Provide the (X, Y) coordinate of the cell's center where the given text is located.  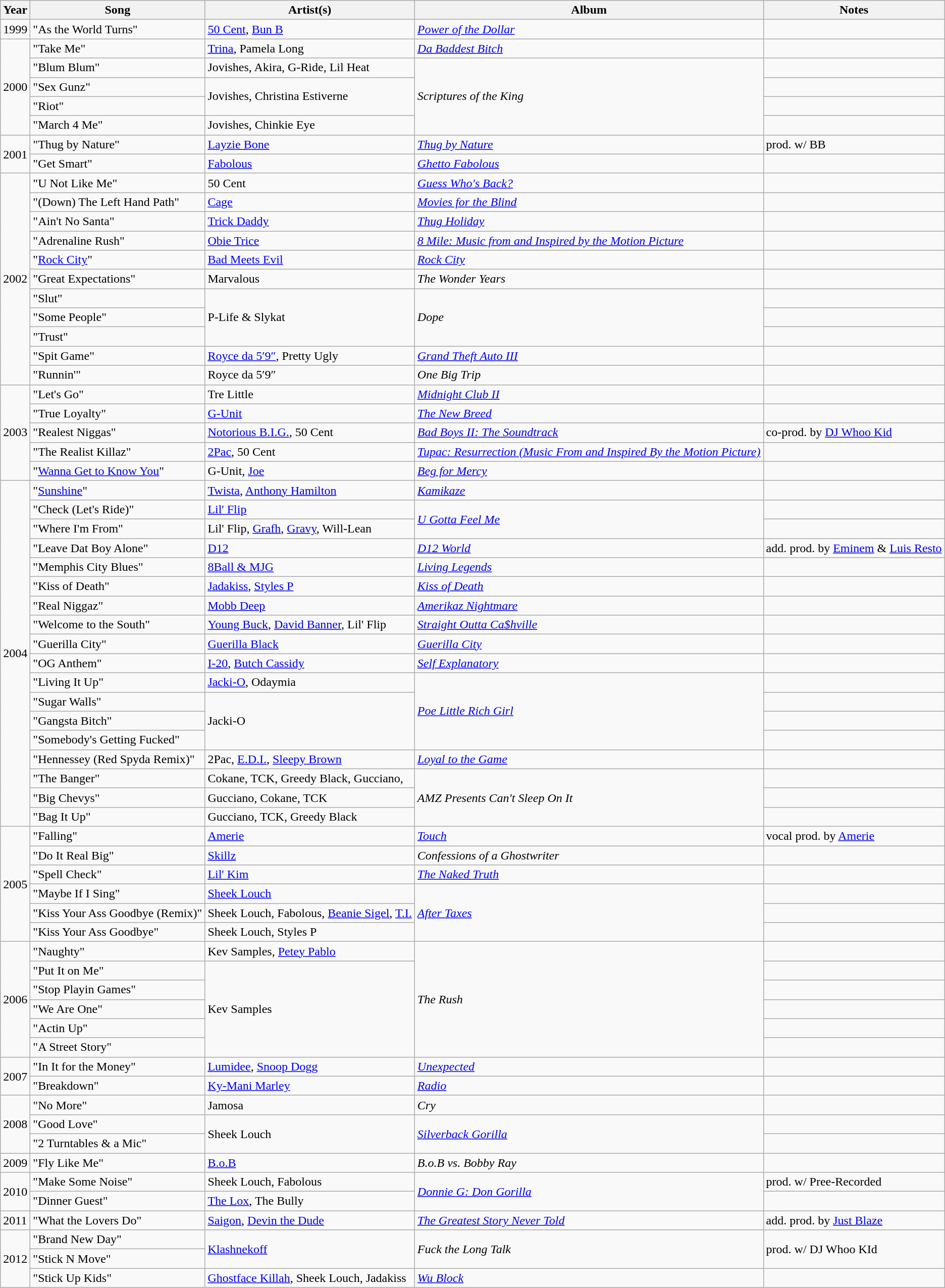
"Spell Check" (118, 875)
Silverback Gorilla (589, 1134)
"Blum Blum" (118, 68)
"U Not Like Me" (118, 183)
2Pac, 50 Cent (310, 452)
Guerilla City (589, 644)
"Where I'm From" (118, 528)
B.o.B vs. Bobby Ray (589, 1162)
"Memphis City Blues" (118, 567)
Year (15, 10)
"Breakdown" (118, 1086)
"Get Smart" (118, 164)
"Great Expectations" (118, 279)
"Realest Niggas" (118, 433)
"Naughty" (118, 951)
Sheek Louch, Styles P (310, 932)
"The Realist Killaz" (118, 452)
"Let's Go" (118, 394)
Notorious B.I.G., 50 Cent (310, 433)
Ghetto Fabolous (589, 164)
"Kiss Your Ass Goodbye (Remix)" (118, 913)
Sheek Louch, Fabolous, Beanie Sigel, T.I. (310, 913)
Kev Samples (310, 1009)
"Some People" (118, 317)
"Good Love" (118, 1124)
prod. w/ DJ Whoo KId (854, 1249)
Royce da 5′9″ (310, 375)
Movies for the Blind (589, 202)
AMZ Presents Can't Sleep On It (589, 797)
"Gangsta Bitch" (118, 721)
"Guerilla City" (118, 644)
One Big Trip (589, 375)
"OG Anthem" (118, 663)
"2 Turntables & a Mic" (118, 1143)
Jovishes, Christina Estiverne (310, 96)
1999 (15, 29)
8 Mile: Music from and Inspired by the Motion Picture (589, 241)
Wu Block (589, 1278)
Mobb Deep (310, 606)
Lil' Kim (310, 875)
"Big Chevys" (118, 797)
"Trust" (118, 337)
"Stop Playin Games" (118, 990)
"Slut" (118, 298)
D12 World (589, 548)
"Sugar Walls" (118, 702)
Tre Little (310, 394)
Kamikaze (589, 490)
Marvalous (310, 279)
50 Cent (310, 183)
Ky-Mani Marley (310, 1086)
Gucciano, Cokane, TCK (310, 797)
"Welcome to the South" (118, 625)
Unexpected (589, 1066)
Lil' Flip, Grafh, Gravy, Will-Lean (310, 528)
Song (118, 10)
Confessions of a Ghostwriter (589, 855)
Jamosa (310, 1105)
"Runnin'" (118, 375)
8Ball & MJG (310, 567)
"Dinner Guest" (118, 1201)
Lumidee, Snoop Dogg (310, 1066)
2Pac, E.D.I., Sleepy Brown (310, 759)
"Brand New Day" (118, 1240)
2005 (15, 884)
"Kiss of Death" (118, 586)
G-Unit, Joe (310, 471)
G-Unit (310, 413)
Straight Outta Ca$hville (589, 625)
Jacki-O (310, 721)
Dope (589, 317)
"Sex Gunz" (118, 87)
"Hennessey (Red Spyda Remix)" (118, 759)
"Put It on Me" (118, 971)
Gucciano, TCK, Greedy Black (310, 817)
Artist(s) (310, 10)
Kev Samples, Petey Pablo (310, 951)
Obie Trice (310, 241)
Lil' Flip (310, 509)
"Falling" (118, 836)
add. prod. by Eminem & Luis Resto (854, 548)
Trina, Pamela Long (310, 48)
Grand Theft Auto III (589, 356)
"Rock City" (118, 260)
2009 (15, 1162)
D12 (310, 548)
Klashnekoff (310, 1249)
Cage (310, 202)
Royce da 5′9″, Pretty Ugly (310, 356)
Trick Daddy (310, 221)
2001 (15, 154)
Power of the Dollar (589, 29)
"Real Niggaz" (118, 606)
P-Life & Slykat (310, 317)
"Do It Real Big" (118, 855)
"Living It Up" (118, 682)
Bad Meets Evil (310, 260)
Cokane, TCK, Greedy Black, Gucciano, (310, 778)
Living Legends (589, 567)
Da Baddest Bitch (589, 48)
2010 (15, 1192)
"March 4 Me" (118, 125)
"Stick N Move" (118, 1259)
I-20, Butch Cassidy (310, 663)
Twista, Anthony Hamilton (310, 490)
vocal prod. by Amerie (854, 836)
"What the Lovers Do" (118, 1220)
"Riot" (118, 106)
Donnie G: Don Gorilla (589, 1192)
Fabolous (310, 164)
Jacki-O, Odaymia (310, 682)
"Adrenaline Rush" (118, 241)
U Gotta Feel Me (589, 519)
Rock City (589, 260)
"Leave Dat Boy Alone" (118, 548)
"Wanna Get to Know You" (118, 471)
Scriptures of the King (589, 96)
"Kiss Your Ass Goodbye" (118, 932)
Fuck the Long Talk (589, 1249)
Jovishes, Akira, G-Ride, Lil Heat (310, 68)
2007 (15, 1076)
"Make Some Noise" (118, 1182)
"As the World Turns" (118, 29)
The Lox, The Bully (310, 1201)
Bad Boys II: The Soundtrack (589, 433)
Guess Who's Back? (589, 183)
"Thug by Nature" (118, 144)
Self Explanatory (589, 663)
"In It for the Money" (118, 1066)
The Wonder Years (589, 279)
Kiss of Death (589, 586)
Cry (589, 1105)
Jadakiss, Styles P (310, 586)
Loyal to the Game (589, 759)
prod. w/ BB (854, 144)
Skillz (310, 855)
Guerilla Black (310, 644)
Amerie (310, 836)
co-prod. by DJ Whoo Kid (854, 433)
2006 (15, 999)
Radio (589, 1086)
"Maybe If I Sing" (118, 894)
"Bag It Up" (118, 817)
"Fly Like Me" (118, 1162)
Album (589, 10)
2002 (15, 279)
Young Buck, David Banner, Lil' Flip (310, 625)
Layzie Bone (310, 144)
Notes (854, 10)
2011 (15, 1220)
50 Cent, Bun B (310, 29)
prod. w/ Pree-Recorded (854, 1182)
"Spit Game" (118, 356)
The Naked Truth (589, 875)
Sheek Louch, Fabolous (310, 1182)
Saigon, Devin the Dude (310, 1220)
The New Breed (589, 413)
Thug Holiday (589, 221)
After Taxes (589, 913)
Thug by Nature (589, 144)
"No More" (118, 1105)
Ghostface Killah, Sheek Louch, Jadakiss (310, 1278)
"Actin Up" (118, 1028)
"Sunshine" (118, 490)
The Rush (589, 999)
The Greatest Story Never Told (589, 1220)
2004 (15, 653)
B.o.B (310, 1162)
add. prod. by Just Blaze (854, 1220)
Midnight Club II (589, 394)
2003 (15, 433)
2000 (15, 87)
"Ain't No Santa" (118, 221)
Tupac: Resurrection (Music From and Inspired By the Motion Picture) (589, 452)
Beg for Mercy (589, 471)
"Check (Let's Ride)" (118, 509)
"The Banger" (118, 778)
"Somebody's Getting Fucked" (118, 740)
Jovishes, Chinkie Eye (310, 125)
"We Are One" (118, 1009)
"Take Me" (118, 48)
Poe Little Rich Girl (589, 711)
"Stick Up Kids" (118, 1278)
Touch (589, 836)
2012 (15, 1259)
"True Loyalty" (118, 413)
2008 (15, 1124)
"A Street Story" (118, 1047)
Amerikaz Nightmare (589, 606)
"(Down) The Left Hand Path" (118, 202)
